Output the [X, Y] coordinate of the center of the cell containing the given text.  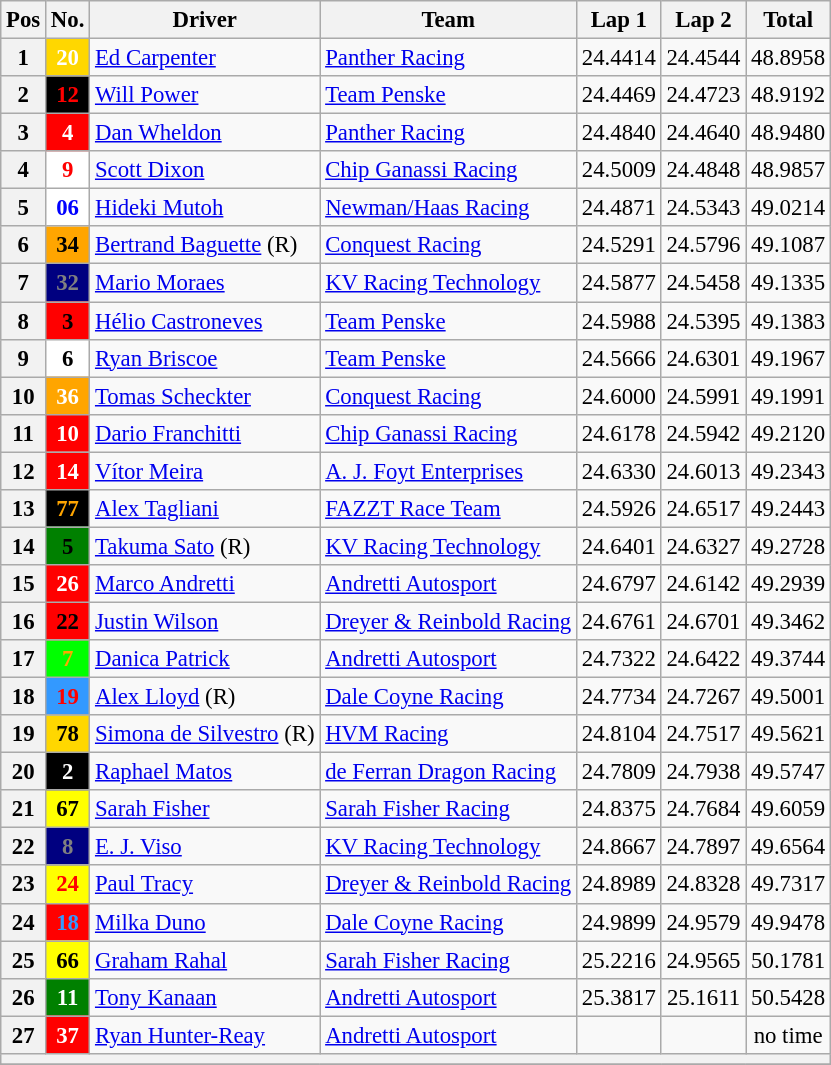
24.8989 [620, 885]
24.6013 [704, 471]
49.1383 [788, 321]
Dario Franchitti [205, 433]
Ryan Hunter-Reay [205, 1035]
Mario Moraes [205, 283]
Tomas Scheckter [205, 396]
21 [24, 809]
Bertrand Baguette (R) [205, 245]
49.5747 [788, 772]
49.1967 [788, 358]
49.2443 [788, 509]
24.9579 [704, 922]
49.3744 [788, 659]
24.8375 [620, 809]
24.9565 [704, 960]
Alex Tagliani [205, 509]
Will Power [205, 95]
Hélio Castroneves [205, 321]
24.4640 [704, 133]
Marco Andretti [205, 584]
24.5009 [620, 170]
FAZZT Race Team [448, 509]
No. [68, 20]
27 [24, 1035]
49.1991 [788, 396]
37 [68, 1035]
E. J. Viso [205, 847]
24.6422 [704, 659]
49.5001 [788, 697]
Simona de Silvestro (R) [205, 734]
24.4544 [704, 58]
Justin Wilson [205, 621]
24.6327 [704, 546]
77 [68, 509]
50.1781 [788, 960]
48.8958 [788, 58]
48.9857 [788, 170]
17 [24, 659]
24.7517 [704, 734]
24.5796 [704, 245]
Dan Wheldon [205, 133]
Milka Duno [205, 922]
24.5666 [620, 358]
HVM Racing [448, 734]
Team [448, 20]
49.7317 [788, 885]
Pos [24, 20]
25.3817 [620, 997]
Alex Lloyd (R) [205, 697]
13 [24, 509]
Newman/Haas Racing [448, 208]
Total [788, 20]
49.2120 [788, 433]
Driver [205, 20]
49.0214 [788, 208]
Vítor Meira [205, 471]
24.7809 [620, 772]
24.6178 [620, 433]
49.2343 [788, 471]
49.1087 [788, 245]
24.5458 [704, 283]
24.7734 [620, 697]
de Ferran Dragon Racing [448, 772]
24.5942 [704, 433]
1 [24, 58]
Ed Carpenter [205, 58]
24.4414 [620, 58]
24.7684 [704, 809]
24.4848 [704, 170]
32 [68, 283]
49.6564 [788, 847]
49.2728 [788, 546]
24.8328 [704, 885]
24.7267 [704, 697]
67 [68, 809]
24.7322 [620, 659]
Hideki Mutoh [205, 208]
A. J. Foyt Enterprises [448, 471]
24.5291 [620, 245]
24.6761 [620, 621]
Danica Patrick [205, 659]
24.4469 [620, 95]
49.3462 [788, 621]
24.9899 [620, 922]
48.9192 [788, 95]
50.5428 [788, 997]
24.6517 [704, 509]
Graham Rahal [205, 960]
16 [24, 621]
24.7897 [704, 847]
Takuma Sato (R) [205, 546]
no time [788, 1035]
34 [68, 245]
24.5991 [704, 396]
06 [68, 208]
49.6059 [788, 809]
24.6142 [704, 584]
24.5877 [620, 283]
24.6797 [620, 584]
24.5926 [620, 509]
24.5988 [620, 321]
25.2216 [620, 960]
25.1611 [704, 997]
24.5395 [704, 321]
24.4723 [704, 95]
24.6401 [620, 546]
24.8667 [620, 847]
24.5343 [704, 208]
24.7938 [704, 772]
49.5621 [788, 734]
Scott Dixon [205, 170]
15 [24, 584]
Paul Tracy [205, 885]
49.2939 [788, 584]
24.6330 [620, 471]
24.4871 [620, 208]
Tony Kanaan [205, 997]
66 [68, 960]
Sarah Fisher [205, 809]
Ryan Briscoe [205, 358]
36 [68, 396]
Raphael Matos [205, 772]
24.8104 [620, 734]
Lap 2 [704, 20]
78 [68, 734]
49.1335 [788, 283]
Lap 1 [620, 20]
24.6000 [620, 396]
24.4840 [620, 133]
24.6301 [704, 358]
24.6701 [704, 621]
48.9480 [788, 133]
25 [24, 960]
49.9478 [788, 922]
23 [24, 885]
